Output the (X, Y) coordinate of the center of the cell containing the given text.  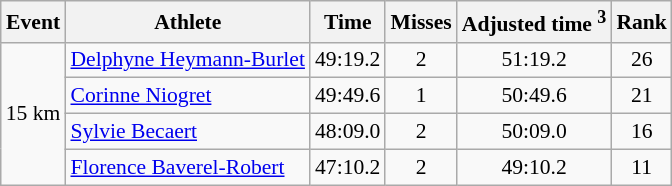
50:09.0 (534, 132)
Athlete (188, 22)
Time (348, 22)
1 (420, 96)
15 km (34, 113)
Rank (642, 22)
49:10.2 (534, 167)
49:49.6 (348, 96)
26 (642, 60)
Delphyne Heymann-Burlet (188, 60)
49:19.2 (348, 60)
11 (642, 167)
48:09.0 (348, 132)
51:19.2 (534, 60)
21 (642, 96)
Sylvie Becaert (188, 132)
47:10.2 (348, 167)
Adjusted time 3 (534, 22)
Corinne Niogret (188, 96)
50:49.6 (534, 96)
Event (34, 22)
Florence Baverel-Robert (188, 167)
16 (642, 132)
Misses (420, 22)
